Return the [X, Y] coordinate for the center point of the cell that contains the specified text.  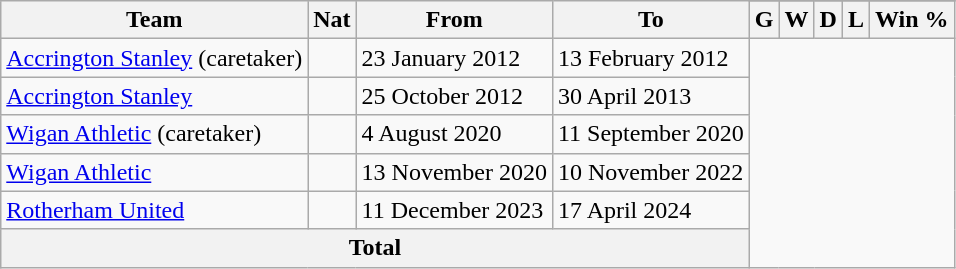
4 August 2020 [454, 134]
Wigan Athletic [154, 172]
11 September 2020 [650, 134]
Team [154, 20]
10 November 2022 [650, 172]
Rotherham United [154, 210]
13 November 2020 [454, 172]
W [796, 20]
D [828, 20]
23 January 2012 [454, 58]
L [856, 20]
13 February 2012 [650, 58]
Accrington Stanley [154, 96]
Wigan Athletic (caretaker) [154, 134]
From [454, 20]
11 December 2023 [454, 210]
30 April 2013 [650, 96]
To [650, 20]
17 April 2024 [650, 210]
25 October 2012 [454, 96]
Total [375, 248]
Nat [332, 20]
Win % [912, 20]
Accrington Stanley (caretaker) [154, 58]
G [764, 20]
